Pinpoint the cell where the given text exists, returning its (x, y) midpoint coordinate. 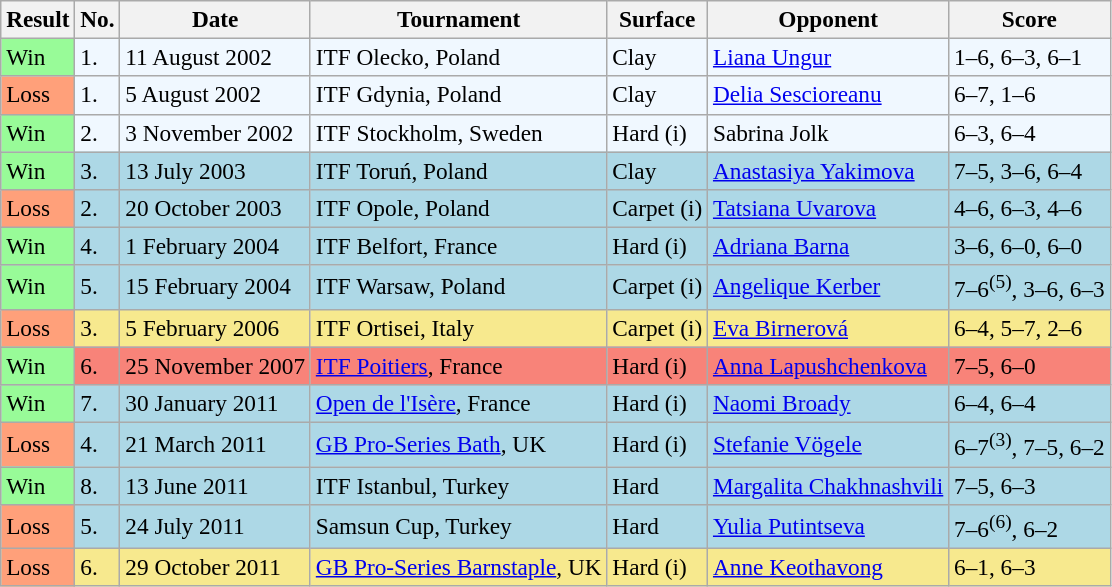
ITF Poitiers, France (458, 366)
8. (98, 485)
ITF Toruń, Poland (458, 170)
ITF Warsaw, Poland (458, 287)
ITF Stockholm, Sweden (458, 133)
5 August 2002 (215, 95)
7–6(5), 3–6, 6–3 (1030, 287)
ITF Gdynia, Poland (458, 95)
Anne Keothavong (828, 567)
Tournament (458, 19)
ITF Olecko, Poland (458, 57)
Score (1030, 19)
24 July 2011 (215, 526)
Delia Sescioreanu (828, 95)
ITF Ortisei, Italy (458, 328)
3 November 2002 (215, 133)
1–6, 6–3, 6–1 (1030, 57)
25 November 2007 (215, 366)
ITF Belfort, France (458, 246)
13 June 2011 (215, 485)
6–4, 5–7, 2–6 (1030, 328)
3–6, 6–0, 6–0 (1030, 246)
Sabrina Jolk (828, 133)
Adriana Barna (828, 246)
6–4, 6–4 (1030, 403)
Anastasiya Yakimova (828, 170)
Result (38, 19)
No. (98, 19)
Margalita Chakhnashvili (828, 485)
Naomi Broady (828, 403)
20 October 2003 (215, 208)
30 January 2011 (215, 403)
6–1, 6–3 (1030, 567)
Anna Lapushchenkova (828, 366)
Date (215, 19)
ITF Istanbul, Turkey (458, 485)
7–5, 3–6, 6–4 (1030, 170)
Eva Birnerová (828, 328)
4–6, 6–3, 4–6 (1030, 208)
6–3, 6–4 (1030, 133)
Liana Ungur (828, 57)
Yulia Putintseva (828, 526)
7–6(6), 6–2 (1030, 526)
Samsun Cup, Turkey (458, 526)
Angelique Kerber (828, 287)
7–5, 6–3 (1030, 485)
29 October 2011 (215, 567)
21 March 2011 (215, 444)
1 February 2004 (215, 246)
5 February 2006 (215, 328)
11 August 2002 (215, 57)
Stefanie Vögele (828, 444)
7–5, 6–0 (1030, 366)
13 July 2003 (215, 170)
6–7, 1–6 (1030, 95)
7. (98, 403)
6–7(3), 7–5, 6–2 (1030, 444)
Surface (658, 19)
15 February 2004 (215, 287)
GB Pro-Series Bath, UK (458, 444)
GB Pro-Series Barnstaple, UK (458, 567)
Opponent (828, 19)
Open de l'Isère, France (458, 403)
Tatsiana Uvarova (828, 208)
ITF Opole, Poland (458, 208)
